For the text-containing cell, return its midpoint in (X, Y) coordinate format. 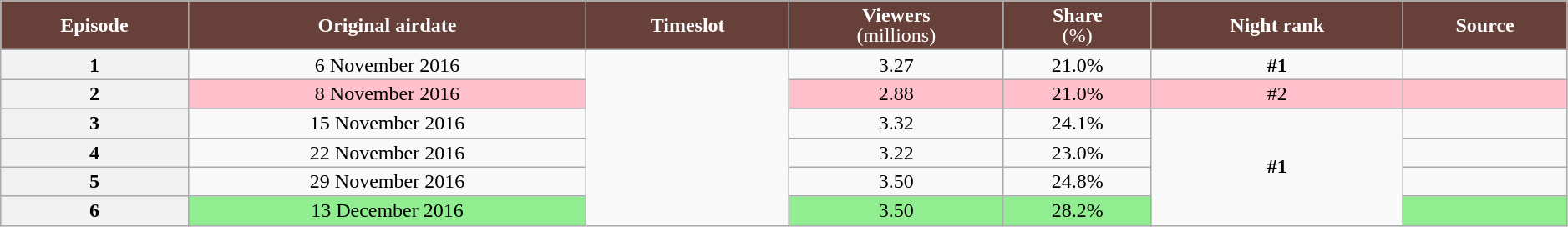
6 November 2016 (388, 65)
6 (94, 210)
28.2% (1078, 210)
4 (94, 152)
2 (94, 93)
3.32 (896, 124)
Night rank (1276, 25)
Timeslot (688, 25)
23.0% (1078, 152)
24.8% (1078, 182)
29 November 2016 (388, 182)
24.1% (1078, 124)
2.88 (896, 93)
Original airdate (388, 25)
15 November 2016 (388, 124)
3 (94, 124)
Share(%) (1078, 25)
3.27 (896, 65)
22 November 2016 (388, 152)
#2 (1276, 93)
5 (94, 182)
1 (94, 65)
Episode (94, 25)
Viewers(millions) (896, 25)
13 December 2016 (388, 210)
3.22 (896, 152)
Source (1485, 25)
8 November 2016 (388, 93)
